Return (X, Y) of the center of cell containing provided text 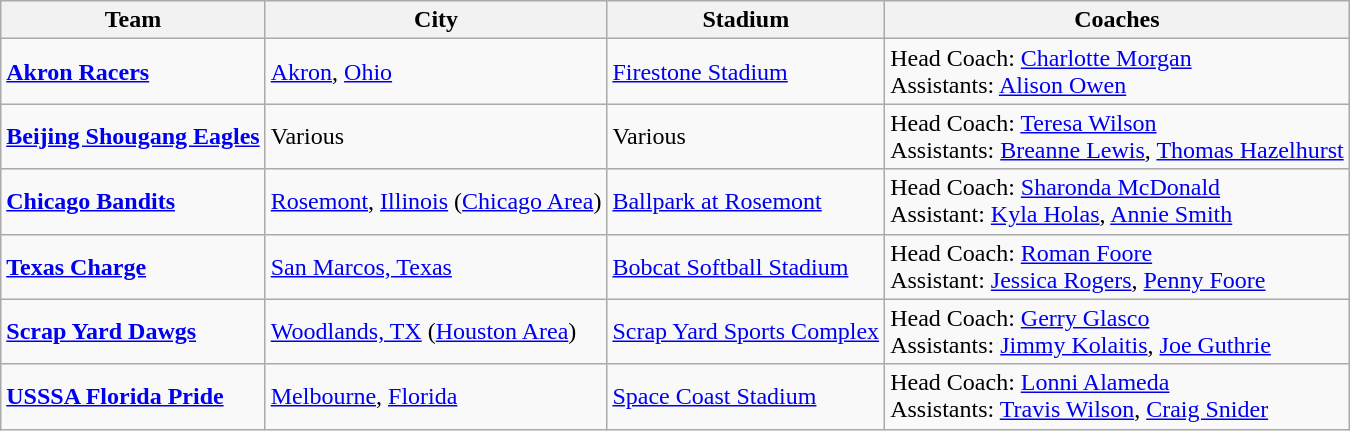
Chicago Bandits (133, 202)
USSSA Florida Pride (133, 396)
Texas Charge (133, 266)
Coaches (1118, 20)
City (436, 20)
San Marcos, Texas (436, 266)
Head Coach: Teresa Wilson Assistants: Breanne Lewis, Thomas Hazelhurst (1118, 136)
Woodlands, TX (Houston Area) (436, 332)
Rosemont, Illinois (Chicago Area) (436, 202)
Head Coach: Charlotte MorganAssistants: Alison Owen (1118, 72)
Head Coach: Roman FooreAssistant: Jessica Rogers, Penny Foore (1118, 266)
Beijing Shougang Eagles (133, 136)
Head Coach: Gerry Glasco Assistants: Jimmy Kolaitis, Joe Guthrie (1118, 332)
Ballpark at Rosemont (746, 202)
Bobcat Softball Stadium (746, 266)
Head Coach: Lonni Alameda Assistants: Travis Wilson, Craig Snider (1118, 396)
Space Coast Stadium (746, 396)
Firestone Stadium (746, 72)
Scrap Yard Sports Complex (746, 332)
Melbourne, Florida (436, 396)
Scrap Yard Dawgs (133, 332)
Stadium (746, 20)
Head Coach: Sharonda McDonald Assistant: Kyla Holas, Annie Smith (1118, 202)
Akron Racers (133, 72)
Akron, Ohio (436, 72)
Team (133, 20)
